For the text-containing cell, return its midpoint in (x, y) coordinate format. 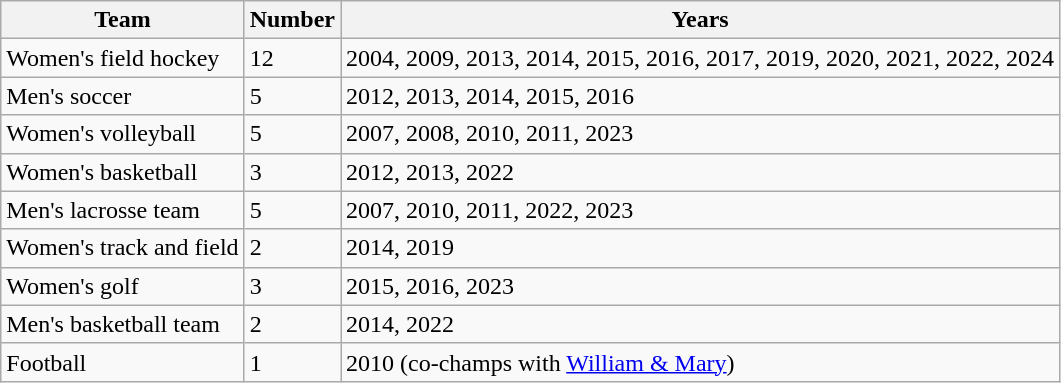
2007, 2010, 2011, 2022, 2023 (700, 210)
Years (700, 20)
12 (292, 58)
2004, 2009, 2013, 2014, 2015, 2016, 2017, 2019, 2020, 2021, 2022, 2024 (700, 58)
2015, 2016, 2023 (700, 286)
Football (122, 362)
Men's basketball team (122, 324)
2012, 2013, 2022 (700, 172)
Women's volleyball (122, 134)
Women's basketball (122, 172)
Women's golf (122, 286)
Women's field hockey (122, 58)
1 (292, 362)
Women's track and field (122, 248)
Men's lacrosse team (122, 210)
Men's soccer (122, 96)
2012, 2013, 2014, 2015, 2016 (700, 96)
2010 (co-champs with William & Mary) (700, 362)
Number (292, 20)
Team (122, 20)
2014, 2022 (700, 324)
2014, 2019 (700, 248)
2007, 2008, 2010, 2011, 2023 (700, 134)
